Determine the (X, Y) coordinate at the center of the cell enclosing the given text.  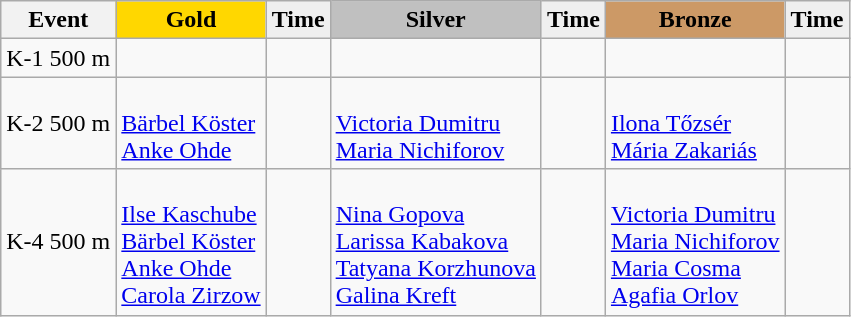
Victoria DumitruMaria Nichiforov (436, 123)
Victoria DumitruMaria NichiforovMaria CosmaAgafia Orlov (695, 242)
Ilona TőzsérMária Zakariás (695, 123)
K-1 500 m (58, 58)
Bronze (695, 20)
Bärbel KösterAnke Ohde (191, 123)
K-4 500 m (58, 242)
K-2 500 m (58, 123)
Ilse KaschubeBärbel KösterAnke OhdeCarola Zirzow (191, 242)
Gold (191, 20)
Nina GopovaLarissa KabakovaTatyana KorzhunovaGalina Kreft (436, 242)
Silver (436, 20)
Event (58, 20)
